Locate the cell with the specified text and output its [x, y] center coordinate. 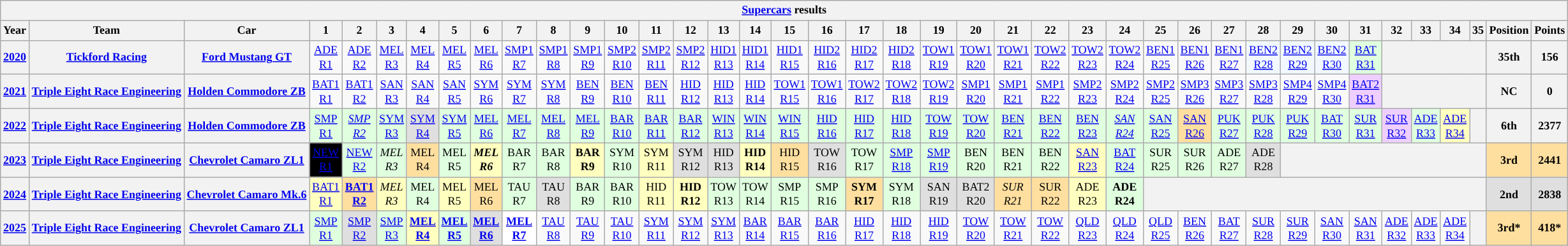
Year [15, 31]
SANR19 [939, 194]
SMP2R10 [622, 57]
SURR31 [1366, 126]
29 [1297, 31]
6th [1509, 126]
TOWR16 [827, 160]
BENR11 [656, 92]
28 [1264, 31]
SMPR3 [392, 228]
TOWR14 [756, 194]
SURR22 [1050, 194]
HIDR16 [827, 126]
Points [1549, 31]
SMP4R30 [1332, 92]
SMP1R20 [976, 92]
NC [1509, 92]
SYMR4 [422, 126]
PUKR29 [1297, 126]
TOW2R18 [901, 92]
SURR29 [1297, 228]
HIDR11 [656, 194]
SYMR18 [901, 194]
WINR14 [756, 126]
SMP3R26 [1195, 92]
SURR28 [1264, 228]
HID2R18 [901, 57]
BAT2R31 [1366, 92]
3rd [1509, 160]
SMP1R22 [1050, 92]
19 [939, 31]
3rd* [1509, 228]
SYMR13 [724, 228]
2024 [15, 194]
TOW1R15 [789, 92]
9 [588, 31]
SURR26 [1195, 160]
SMPR18 [901, 160]
4 [422, 31]
TAUR7 [519, 194]
16 [827, 31]
31 [1366, 31]
156 [1549, 57]
21 [1013, 31]
24 [1124, 31]
TOW1R21 [1013, 57]
HID1R14 [756, 57]
SMP2R23 [1087, 92]
ADER23 [1087, 194]
ADER32 [1397, 228]
35th [1509, 57]
QLDR25 [1161, 228]
2838 [1549, 194]
BEN2R28 [1264, 57]
26 [1195, 31]
ADER27 [1229, 160]
20 [976, 31]
WINR15 [789, 126]
12 [691, 31]
TAUR10 [622, 228]
SMP1R7 [519, 57]
MELR8 [553, 126]
TAUR9 [588, 228]
TOW2R19 [939, 92]
Position [1509, 31]
SMP4R29 [1297, 92]
5 [454, 31]
TOW2R22 [1050, 57]
2022 [15, 126]
HID1R13 [724, 57]
ADER2 [359, 57]
TOW1R19 [939, 57]
ADER1 [326, 57]
HIDR15 [789, 160]
34 [1455, 31]
1 [326, 31]
SYMR5 [454, 126]
SYMR10 [622, 160]
QLDR24 [1124, 228]
SMPR15 [789, 194]
Supercars results [784, 10]
SMP2R24 [1124, 92]
SMP2R25 [1161, 92]
Team [106, 31]
SYMR6 [486, 92]
BEN1R27 [1229, 57]
SMP2R11 [656, 57]
6 [486, 31]
WINR13 [724, 126]
Tickford Racing [106, 57]
MELR9 [588, 126]
NEWR1 [326, 160]
SURR21 [1013, 194]
SANR30 [1332, 228]
27 [1229, 31]
NEWR2 [359, 160]
TOWR22 [1050, 228]
SMPR16 [827, 194]
15 [789, 31]
BARR11 [656, 126]
33 [1426, 31]
418* [1549, 228]
HID1R15 [789, 57]
7 [519, 31]
PUKR27 [1229, 126]
2nd [1509, 194]
SANR31 [1366, 228]
SYMR7 [519, 92]
17 [864, 31]
SANR25 [1161, 126]
BARR15 [789, 228]
SMP1R21 [1013, 92]
3 [392, 31]
SURR25 [1161, 160]
BENR23 [1087, 126]
QLDR23 [1087, 228]
SMPR19 [939, 160]
TOWR17 [864, 160]
0 [1549, 92]
18 [901, 31]
2441 [1549, 160]
23 [1087, 31]
2 [359, 31]
BENR9 [588, 92]
SMP3R27 [1229, 92]
2377 [1549, 126]
SANR4 [422, 92]
BENR10 [622, 92]
2023 [15, 160]
BENR20 [976, 160]
30 [1332, 31]
ADER28 [1264, 160]
BATR31 [1366, 57]
2020 [15, 57]
PUKR28 [1264, 126]
SMP2R12 [691, 57]
25 [1161, 31]
BARR8 [553, 160]
SYMR17 [864, 194]
BEN2R30 [1332, 57]
BEN2R29 [1297, 57]
11 [656, 31]
TOWR21 [1013, 228]
22 [1050, 31]
BATR27 [1229, 228]
BARR7 [519, 160]
TOWR13 [724, 194]
BEN1R26 [1195, 57]
HID2R16 [827, 57]
2021 [15, 92]
SMP3R28 [1264, 92]
HID2R17 [864, 57]
TOWR19 [939, 126]
SYMR8 [553, 92]
TOW2R17 [864, 92]
SANR26 [1195, 126]
BARR14 [756, 228]
BENR26 [1195, 228]
TOW1R16 [827, 92]
BAT2R20 [976, 194]
MEL R3 [392, 194]
8 [553, 31]
Ford Mustang GT [246, 57]
13 [724, 31]
SANR5 [454, 92]
BARR16 [827, 228]
BATR24 [1124, 160]
ADER24 [1124, 194]
HIDR19 [939, 228]
10 [622, 31]
Car [246, 31]
BARR12 [691, 126]
TOW2R24 [1124, 57]
SYMR3 [392, 126]
SANR3 [392, 92]
SANR24 [1124, 126]
BATR30 [1332, 126]
SMP1R8 [553, 57]
TOW2R23 [1087, 57]
14 [756, 31]
SURR32 [1397, 126]
TOW1R20 [976, 57]
2025 [15, 228]
SMP1R9 [588, 57]
32 [1397, 31]
SANR23 [1087, 160]
Chevrolet Camaro Mk.6 [246, 194]
35 [1478, 31]
BEN1R25 [1161, 57]
